Capture the cell that displays the provided text and extract its [X, Y] central coordinate. 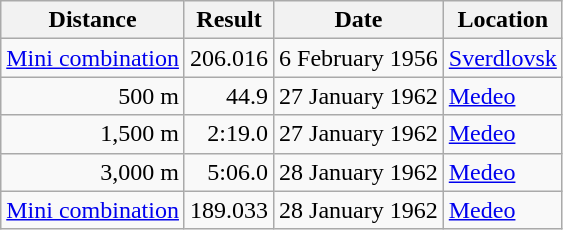
Location [502, 20]
Distance [93, 20]
206.016 [228, 58]
1,500 m [93, 134]
500 m [93, 96]
6 February 1956 [359, 58]
5:06.0 [228, 172]
Date [359, 20]
3,000 m [93, 172]
Result [228, 20]
189.033 [228, 210]
2:19.0 [228, 134]
44.9 [228, 96]
Sverdlovsk [502, 58]
